From the cell containing the given text, extract its center point as [x, y] coordinate. 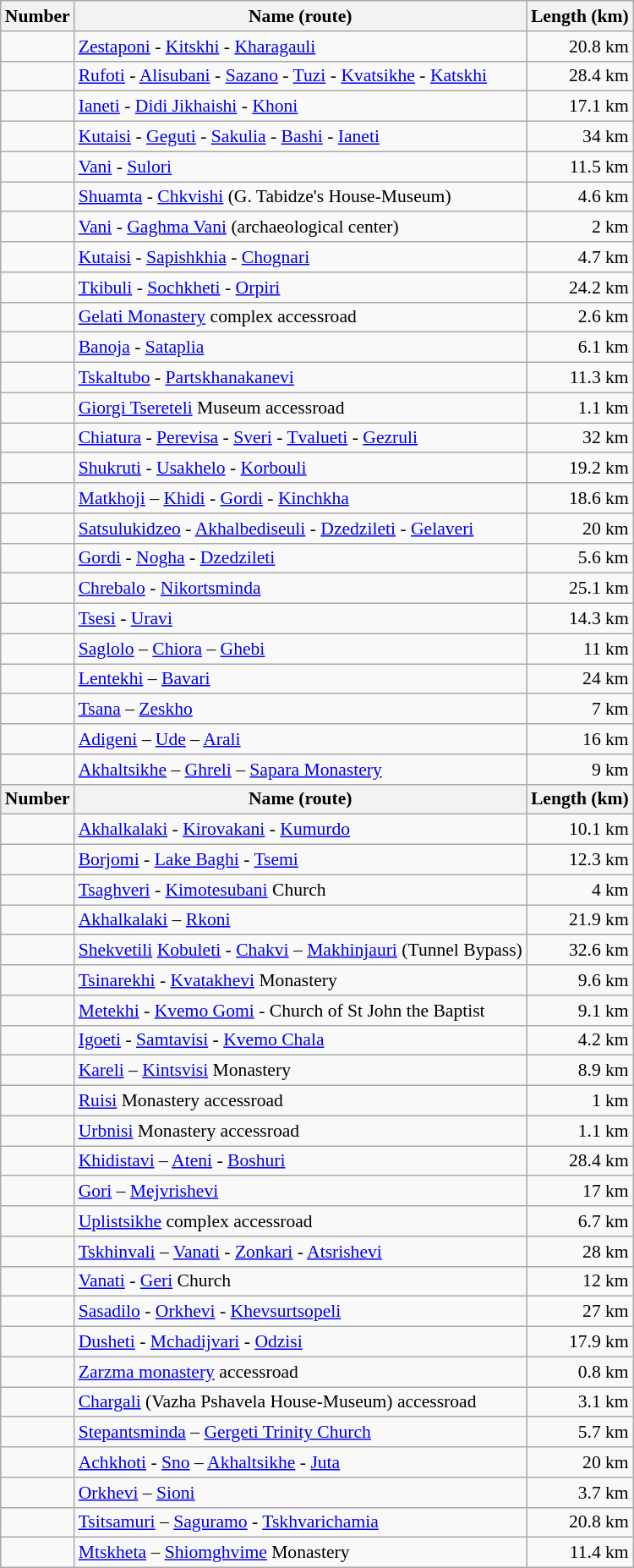
Dusheti - Mchadijvari - Odzisi [301, 1342]
27 km [580, 1312]
Shuamta - Chkvishi (G. Tabidze's House-Museum) [301, 197]
12 km [580, 1281]
Zarzma monastery accessroad [301, 1372]
Matkhoji – Khidi - Gordi - Kinchkha [301, 498]
11.4 km [580, 1553]
Metekhi - Kvemo Gomi - Church of St John the Baptist [301, 1011]
Gordi - Nogha - Dzedzileti [301, 558]
Ruisi Monastery accessroad [301, 1101]
11 km [580, 649]
Tsitsamuri – Saguramo - Tskhvarichamia [301, 1522]
Giorgi Tsereteli Museum accessroad [301, 408]
Orkhevi – Sioni [301, 1493]
Akhaltsikhe – Ghreli – Sapara Monastery [301, 770]
7 km [580, 710]
17.9 km [580, 1342]
17.1 km [580, 107]
Banoja - Sataplia [301, 348]
Satsulukidzeo - Akhalbediseuli - Dzedzileti - Gelaveri [301, 529]
3.7 km [580, 1493]
11.5 km [580, 167]
Saglolo – Chiora – Ghebi [301, 649]
Chrebalo - Nikortsminda [301, 589]
34 km [580, 137]
Gelati Monastery complex accessroad [301, 317]
Vani - Sulori [301, 167]
24.2 km [580, 288]
Zestaponi - Kitskhi - Kharagauli [301, 47]
Tskaltubo - Partskhanakanevi [301, 378]
Sasadilo - Orkhevi - Khevsurtsopeli [301, 1312]
9.6 km [580, 980]
16 km [580, 739]
10.1 km [580, 830]
32.6 km [580, 951]
Chiatura - Perevisa - Sveri - Tvalueti - Gezruli [301, 438]
5.7 km [580, 1433]
8.9 km [580, 1071]
32 km [580, 438]
Shukruti - Usakhelo - Korbouli [301, 469]
4.6 km [580, 197]
Akhalkalaki – Rkoni [301, 920]
1 km [580, 1101]
Kutaisi - Geguti - Sakulia - Bashi - Ianeti [301, 137]
Tskhinvali – Vanati - Zonkari - Atsrishevi [301, 1252]
12.3 km [580, 860]
5.6 km [580, 558]
19.2 km [580, 469]
Tsana – Zeskho [301, 710]
Borjomi - Lake Baghi - Tsemi [301, 860]
Urbnisi Monastery accessroad [301, 1131]
Uplistsikhe complex accessroad [301, 1221]
Khidistavi – Ateni - Boshuri [301, 1161]
Kutaisi - Sapishkhia - Chognari [301, 257]
Tsaghveri - Kimotesubani Church [301, 890]
Lentekhi – Bavari [301, 679]
Tsinarekhi - Kvatakhevi Monastery [301, 980]
Ianeti - Didi Jikhaishi - Khoni [301, 107]
Mtskheta – Shiomghvime Monastery [301, 1553]
9.1 km [580, 1011]
Tsesi - Uravi [301, 619]
Chargali (Vazha Pshavela House-Museum) accessroad [301, 1402]
18.6 km [580, 498]
Gori – Mejvrishevi [301, 1192]
Shekvetili Kobuleti - Chakvi – Makhinjauri (Tunnel Bypass) [301, 951]
17 km [580, 1192]
Tkibuli - Sochkheti - Orpiri [301, 288]
Stepantsminda – Gergeti Trinity Church [301, 1433]
Rufoti - Alisubani - Sazano - Tuzi - Kvatsikhe - Katskhi [301, 76]
0.8 km [580, 1372]
Kareli – Kintsvisi Monastery [301, 1071]
11.3 km [580, 378]
4.2 km [580, 1040]
Akhalkalaki - Kirovakani - Kumurdo [301, 830]
4 km [580, 890]
28 km [580, 1252]
14.3 km [580, 619]
6.7 km [580, 1221]
2 km [580, 228]
Vanati - Geri Church [301, 1281]
25.1 km [580, 589]
21.9 km [580, 920]
24 km [580, 679]
9 km [580, 770]
2.6 km [580, 317]
6.1 km [580, 348]
Achkhoti - Sno – Akhaltsikhe - Juta [301, 1462]
Vani - Gaghma Vani (archaeological center) [301, 228]
Igoeti - Samtavisi - Kvemo Chala [301, 1040]
4.7 km [580, 257]
Adigeni – Ude – Arali [301, 739]
3.1 km [580, 1402]
